Scan for the cell matching the given text and deliver its (x, y) coordinate at center. 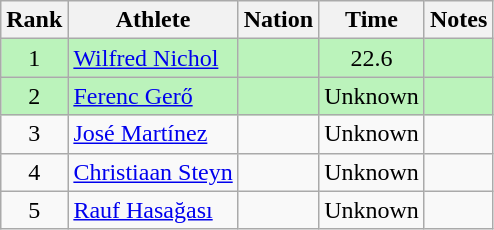
Christiaan Steyn (153, 172)
2 (34, 96)
Ferenc Gerő (153, 96)
Time (372, 20)
Notes (458, 20)
22.6 (372, 58)
José Martínez (153, 134)
Wilfred Nichol (153, 58)
1 (34, 58)
3 (34, 134)
Rauf Hasağası (153, 210)
4 (34, 172)
Rank (34, 20)
5 (34, 210)
Athlete (153, 20)
Nation (278, 20)
